Return the (x, y) coordinate for the center point of the cell that contains the specified text.  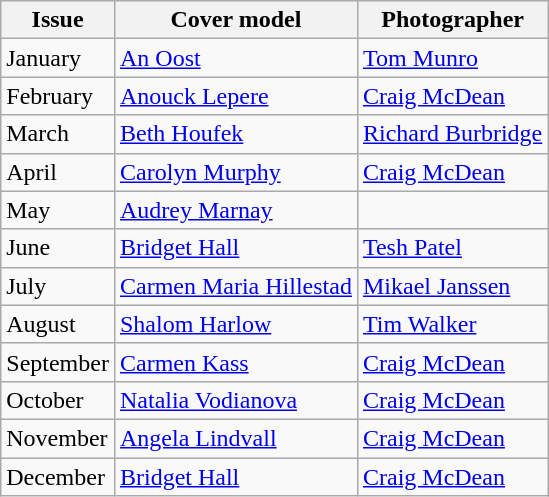
Carmen Maria Hillestad (236, 286)
Tom Munro (452, 58)
Beth Houfek (236, 134)
January (58, 58)
Anouck Lepere (236, 96)
November (58, 438)
February (58, 96)
May (58, 210)
April (58, 172)
March (58, 134)
Issue (58, 20)
July (58, 286)
Audrey Marnay (236, 210)
Carolyn Murphy (236, 172)
Richard Burbridge (452, 134)
Tesh Patel (452, 248)
Natalia Vodianova (236, 400)
An Oost (236, 58)
Tim Walker (452, 324)
Carmen Kass (236, 362)
December (58, 477)
Angela Lindvall (236, 438)
Photographer (452, 20)
June (58, 248)
September (58, 362)
Cover model (236, 20)
August (58, 324)
Shalom Harlow (236, 324)
Mikael Janssen (452, 286)
October (58, 400)
